Return the (x, y) coordinate for the center point of the cell that contains the specified text.  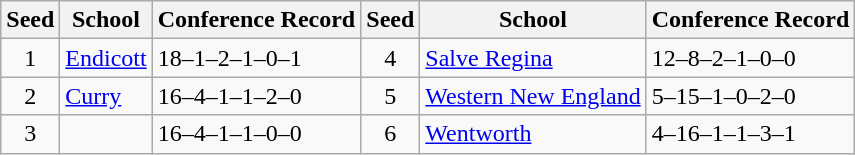
Curry (106, 96)
4–16–1–1–3–1 (750, 134)
Western New England (533, 96)
12–8–2–1–0–0 (750, 58)
4 (390, 58)
5–15–1–0–2–0 (750, 96)
6 (390, 134)
1 (30, 58)
Wentworth (533, 134)
16–4–1–1–2–0 (256, 96)
5 (390, 96)
18–1–2–1–0–1 (256, 58)
2 (30, 96)
Endicott (106, 58)
16–4–1–1–0–0 (256, 134)
Salve Regina (533, 58)
3 (30, 134)
